Return the (x, y) coordinate for the center point of the cell that contains the specified text.  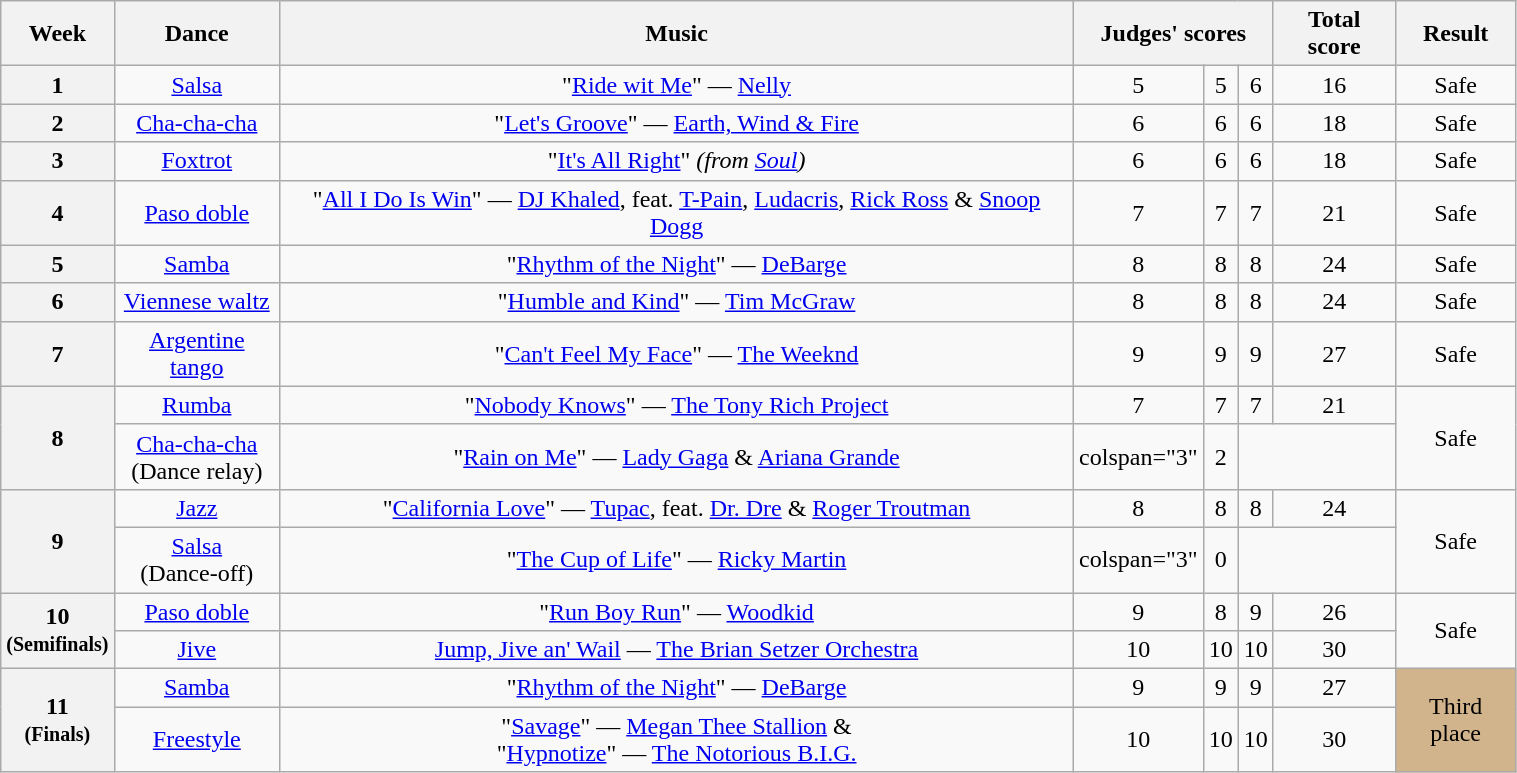
"All I Do Is Win" — DJ Khaled, feat. T-Pain, Ludacris, Rick Ross & Snoop Dogg (677, 212)
Foxtrot (197, 161)
"Humble and Kind" — Tim McGraw (677, 302)
"Run Boy Run" — Woodkid (677, 611)
Salsa(Dance-off) (197, 560)
Total score (1334, 34)
Viennese waltz (197, 302)
Third place (1456, 720)
"Ride wit Me" — Nelly (677, 85)
Jump, Jive an' Wail — The Brian Setzer Orchestra (677, 650)
Week (58, 34)
Freestyle (197, 740)
Music (677, 34)
Rumba (197, 405)
11(Finals) (58, 720)
Result (1456, 34)
26 (1334, 611)
"The Cup of Life" — Ricky Martin (677, 560)
Argentine tango (197, 354)
Dance (197, 34)
"Savage" — Megan Thee Stallion &"Hypnotize" — The Notorious B.I.G. (677, 740)
"California Love" — Tupac, feat. Dr. Dre & Roger Troutman (677, 508)
Judges' scores (1174, 34)
"Let's Groove" — Earth, Wind & Fire (677, 123)
"It's All Right" (from Soul) (677, 161)
Cha-cha-cha (197, 123)
Jazz (197, 508)
Cha-cha-cha(Dance relay) (197, 456)
0 (1220, 560)
10(Semifinals) (58, 630)
"Can't Feel My Face" — The Weeknd (677, 354)
Salsa (197, 85)
"Rain on Me" — Lady Gaga & Ariana Grande (677, 456)
3 (58, 161)
4 (58, 212)
1 (58, 85)
"Nobody Knows" — The Tony Rich Project (677, 405)
16 (1334, 85)
Jive (197, 650)
